Capture the cell that displays the provided text and extract its (X, Y) central coordinate. 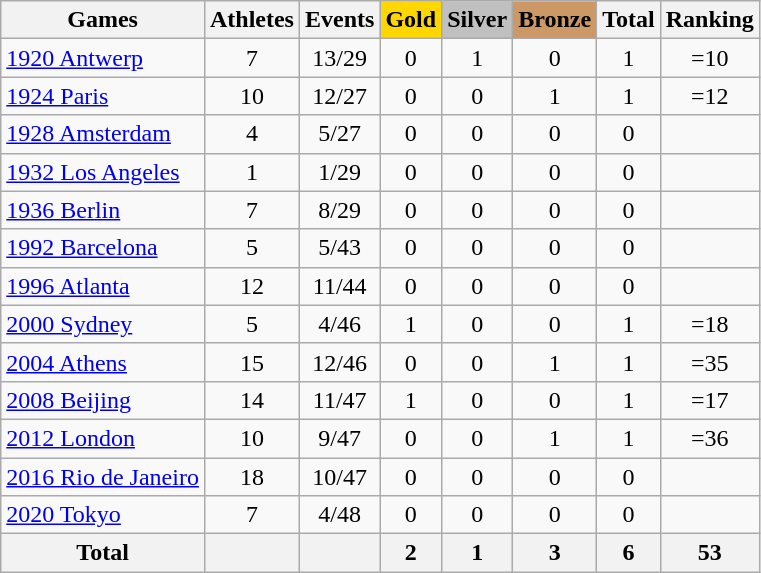
12/27 (339, 96)
2004 Athens (103, 362)
Bronze (555, 20)
Ranking (710, 20)
2016 Rio de Janeiro (103, 477)
=35 (710, 362)
1924 Paris (103, 96)
3 (555, 553)
11/47 (339, 400)
Silver (478, 20)
4/46 (339, 324)
5/43 (339, 248)
2 (411, 553)
1920 Antwerp (103, 58)
53 (710, 553)
4/48 (339, 515)
12/46 (339, 362)
=36 (710, 438)
9/47 (339, 438)
1928 Amsterdam (103, 134)
1936 Berlin (103, 210)
=17 (710, 400)
Gold (411, 20)
1992 Barcelona (103, 248)
11/44 (339, 286)
14 (252, 400)
2000 Sydney (103, 324)
2008 Beijing (103, 400)
8/29 (339, 210)
Games (103, 20)
12 (252, 286)
5/27 (339, 134)
1932 Los Angeles (103, 172)
10/47 (339, 477)
15 (252, 362)
1996 Atlanta (103, 286)
1/29 (339, 172)
=12 (710, 96)
=18 (710, 324)
2020 Tokyo (103, 515)
6 (629, 553)
Athletes (252, 20)
Events (339, 20)
13/29 (339, 58)
=10 (710, 58)
4 (252, 134)
18 (252, 477)
2012 London (103, 438)
